Detect which cell encompasses the target text, then output its (x, y) center coordinate. 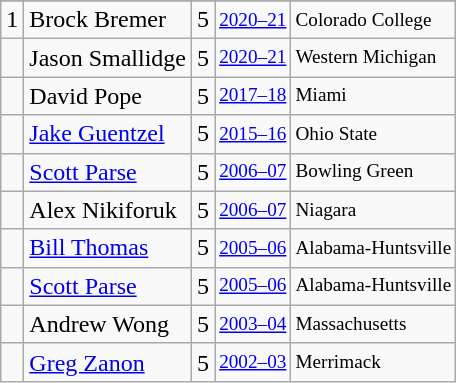
Bill Thomas (108, 248)
Greg Zanon (108, 362)
1 (12, 20)
Miami (374, 96)
2002–03 (253, 362)
Merrimack (374, 362)
David Pope (108, 96)
Bowling Green (374, 172)
2017–18 (253, 96)
Jason Smallidge (108, 58)
Western Michigan (374, 58)
Niagara (374, 210)
2015–16 (253, 134)
Alex Nikiforuk (108, 210)
2003–04 (253, 324)
Brock Bremer (108, 20)
Andrew Wong (108, 324)
Colorado College (374, 20)
Massachusetts (374, 324)
Jake Guentzel (108, 134)
Ohio State (374, 134)
